Capture the cell that displays the provided text and extract its (x, y) central coordinate. 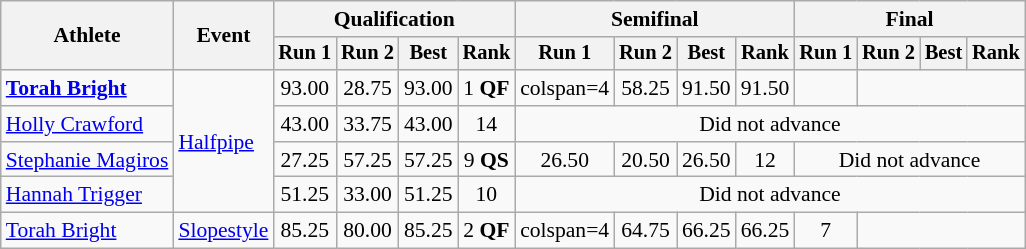
2 QF (487, 231)
1 QF (487, 88)
20.50 (646, 160)
Semifinal (654, 19)
Slopestyle (223, 231)
12 (766, 160)
33.00 (368, 195)
14 (487, 124)
Holly Crawford (88, 124)
Halfpipe (223, 141)
7 (826, 231)
27.25 (304, 160)
58.25 (646, 88)
28.75 (368, 88)
10 (487, 195)
Event (223, 36)
Athlete (88, 36)
Stephanie Magiros (88, 160)
Final (909, 19)
9 QS (487, 160)
64.75 (646, 231)
80.00 (368, 231)
Qualification (394, 19)
Hannah Trigger (88, 195)
33.75 (368, 124)
